Extract the [X, Y] coordinate from the center of the cell holding the provided text.  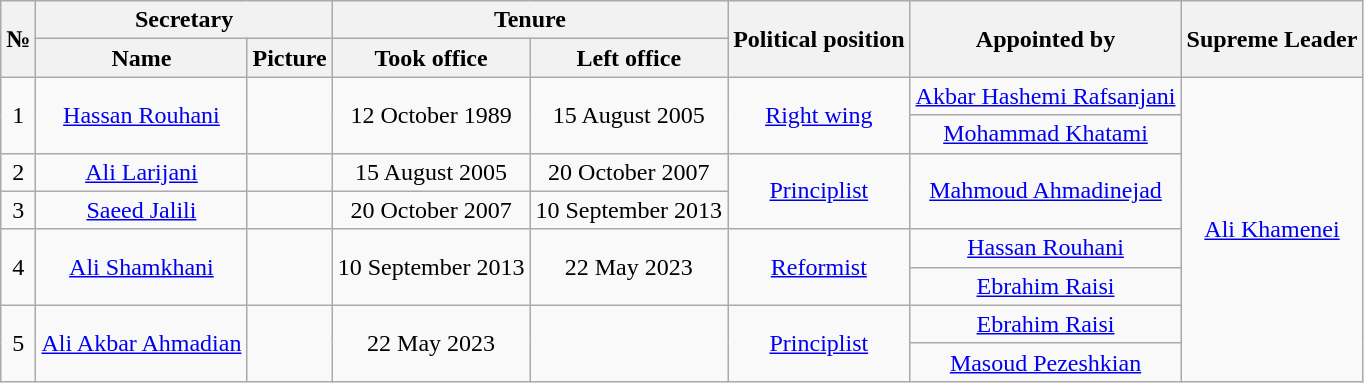
Akbar Hashemi Rafsanjani [1046, 96]
4 [18, 267]
№ [18, 39]
Ali Larijani [142, 172]
Saeed Jalili [142, 210]
Masoud Pezeshkian [1046, 362]
2 [18, 172]
Took office [431, 58]
Mahmoud Ahmadinejad [1046, 191]
3 [18, 210]
Name [142, 58]
Ali Akbar Ahmadian [142, 343]
Appointed by [1046, 39]
12 October 1989 [431, 115]
5 [18, 343]
Picture [290, 58]
Ali Khamenei [1272, 229]
Tenure [530, 20]
Left office [629, 58]
Right wing [819, 115]
Secretary [184, 20]
Supreme Leader [1272, 39]
Ali Shamkhani [142, 267]
Political position [819, 39]
1 [18, 115]
Mohammad Khatami [1046, 134]
Reformist [819, 267]
